Return (X, Y) of the center of cell containing provided text 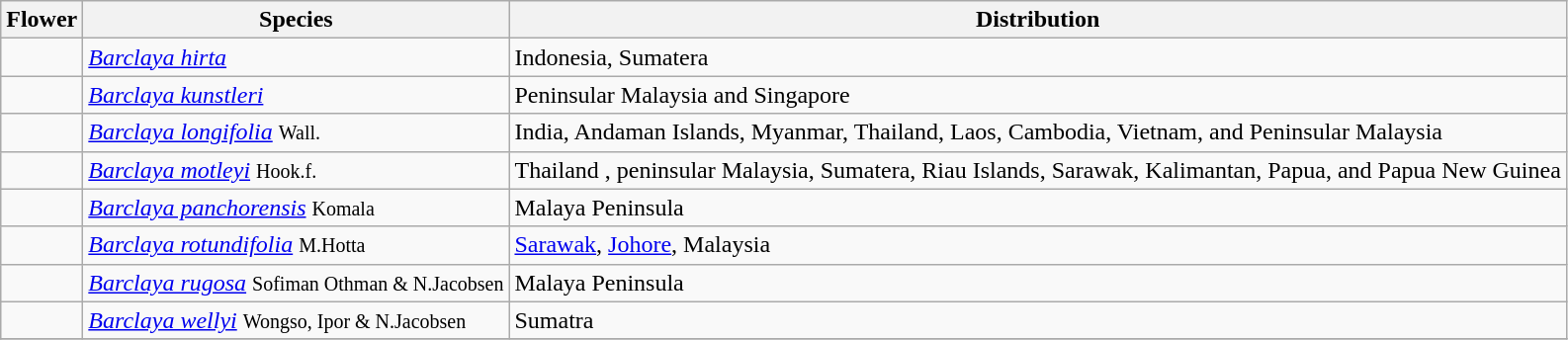
Barclaya longifolia Wall. (297, 132)
Species (297, 20)
Indonesia, Sumatera (1038, 57)
Barclaya panchorensis Komala (297, 208)
Barclaya hirta (297, 57)
Distribution (1038, 20)
India, Andaman Islands, Myanmar, Thailand, Laos, Cambodia, Vietnam, and Peninsular Malaysia (1038, 132)
Barclaya rotundifolia M.Hotta (297, 245)
Flower (42, 20)
Barclaya rugosa Sofiman Othman & N.Jacobsen (297, 283)
Peninsular Malaysia and Singapore (1038, 95)
Barclaya motleyi Hook.f. (297, 170)
Thailand , peninsular Malaysia, Sumatera, Riau Islands, Sarawak, Kalimantan, Papua, and Papua New Guinea (1038, 170)
Sumatra (1038, 320)
Sarawak, Johore, Malaysia (1038, 245)
Barclaya wellyi Wongso, Ipor & N.Jacobsen (297, 320)
Barclaya kunstleri (297, 95)
